Detect which cell encompasses the target text, then output its [X, Y] center coordinate. 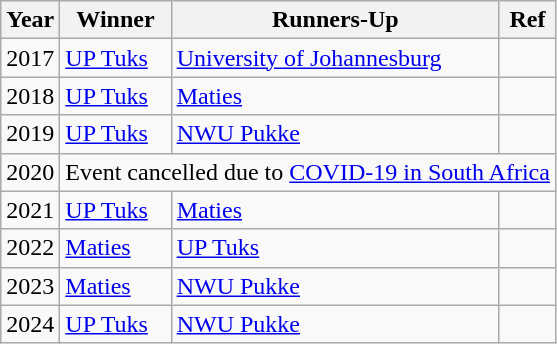
2017 [30, 58]
Year [30, 20]
Event cancelled due to COVID-19 in South Africa [308, 172]
2022 [30, 248]
2018 [30, 96]
Runners-Up [335, 20]
2020 [30, 172]
University of Johannesburg [335, 58]
2023 [30, 286]
2024 [30, 324]
Winner [116, 20]
Ref [527, 20]
2021 [30, 210]
2019 [30, 134]
